Return (X, Y) of the center of cell containing provided text 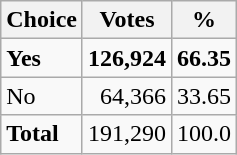
Choice (42, 20)
33.65 (204, 96)
No (42, 96)
126,924 (126, 58)
Votes (126, 20)
% (204, 20)
100.0 (204, 134)
64,366 (126, 96)
Total (42, 134)
Yes (42, 58)
66.35 (204, 58)
191,290 (126, 134)
